Capture the cell that displays the provided text and extract its (X, Y) central coordinate. 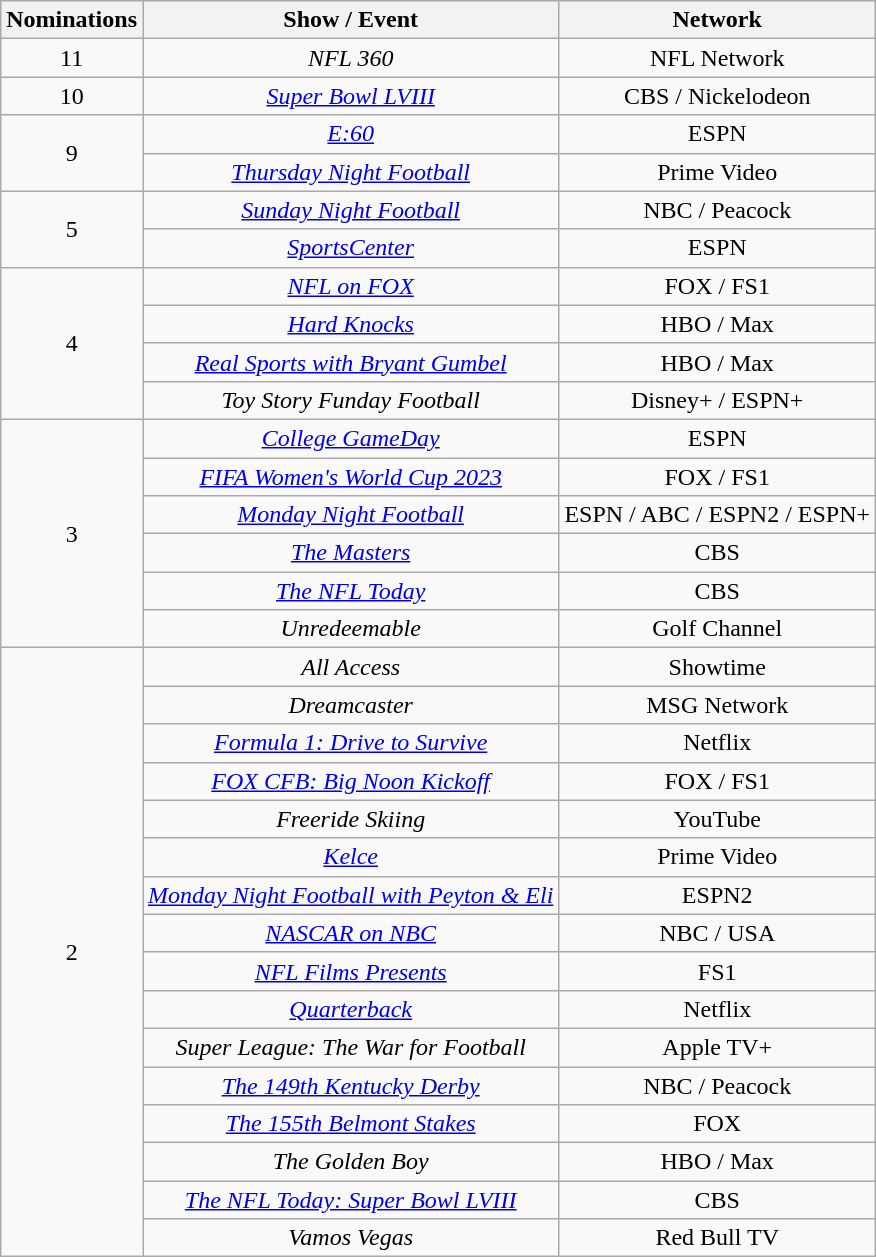
Unredeemable (350, 629)
9 (72, 153)
The Masters (350, 553)
The NFL Today: Super Bowl LVIII (350, 1200)
NASCAR on NBC (350, 933)
Disney+ / ESPN+ (718, 400)
Monday Night Football (350, 515)
CBS / Nickelodeon (718, 96)
FIFA Women's World Cup 2023 (350, 477)
Kelce (350, 857)
4 (72, 343)
Dreamcaster (350, 705)
Super Bowl LVIII (350, 96)
Golf Channel (718, 629)
The Golden Boy (350, 1162)
Real Sports with Bryant Gumbel (350, 362)
3 (72, 533)
YouTube (718, 819)
NBC / USA (718, 933)
Formula 1: Drive to Survive (350, 743)
NFL 360 (350, 58)
The 149th Kentucky Derby (350, 1085)
Super League: The War for Football (350, 1047)
E:60 (350, 134)
FS1 (718, 971)
Thursday Night Football (350, 172)
College GameDay (350, 438)
Monday Night Football with Peyton & Eli (350, 895)
ESPN2 (718, 895)
FOX CFB: Big Noon Kickoff (350, 781)
Freeride Skiing (350, 819)
Hard Knocks (350, 324)
Quarterback (350, 1009)
10 (72, 96)
ESPN / ABC / ESPN2 / ESPN+ (718, 515)
NFL on FOX (350, 286)
All Access (350, 667)
Showtime (718, 667)
NFL Network (718, 58)
MSG Network (718, 705)
Sunday Night Football (350, 210)
Apple TV+ (718, 1047)
Vamos Vegas (350, 1238)
11 (72, 58)
SportsCenter (350, 248)
Toy Story Funday Football (350, 400)
Nominations (72, 20)
Network (718, 20)
The NFL Today (350, 591)
2 (72, 952)
The 155th Belmont Stakes (350, 1124)
Red Bull TV (718, 1238)
5 (72, 229)
Show / Event (350, 20)
NFL Films Presents (350, 971)
FOX (718, 1124)
